Search for the cell housing the specified text and yield its [x, y] center coordinate. 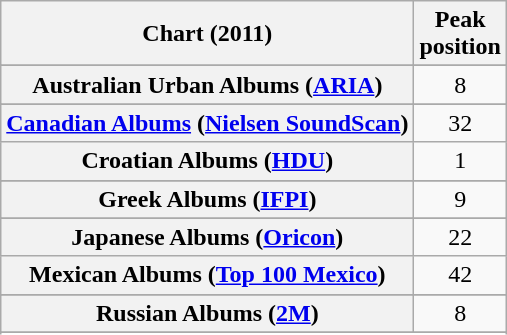
Australian Urban Albums (ARIA) [208, 85]
Greek Albums (IFPI) [208, 199]
Croatian Albums (HDU) [208, 161]
9 [460, 199]
42 [460, 275]
Peakposition [460, 34]
Mexican Albums (Top 100 Mexico) [208, 275]
Canadian Albums (Nielsen SoundScan) [208, 123]
Japanese Albums (Oricon) [208, 237]
Chart (2011) [208, 34]
22 [460, 237]
1 [460, 161]
32 [460, 123]
Russian Albums (2M) [208, 313]
